Detect which cell encompasses the target text, then output its [x, y] center coordinate. 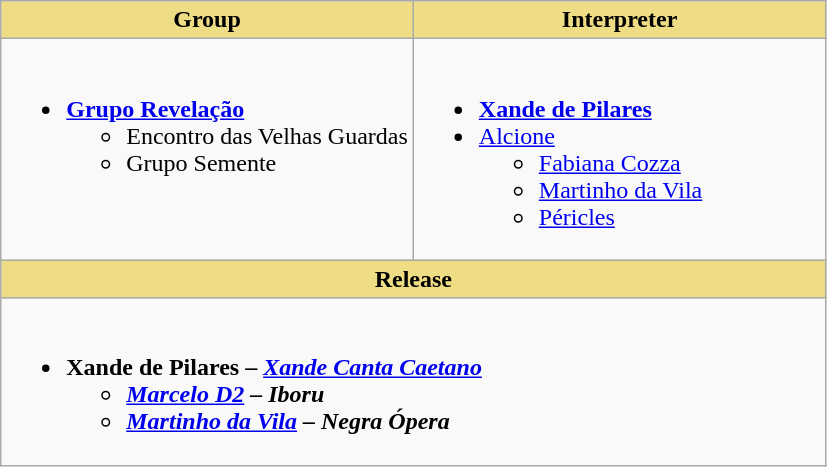
Xande de PilaresAlcioneFabiana CozzaMartinho da VilaPéricles [620, 150]
Group [208, 20]
Grupo RevelaçãoEncontro das Velhas GuardasGrupo Semente [208, 150]
Interpreter [620, 20]
Release [414, 279]
Xande de Pilares – Xande Canta CaetanoMarcelo D2 – IboruMartinho da Vila – Negra Ópera [414, 382]
